For the text-containing cell, return its midpoint in (x, y) coordinate format. 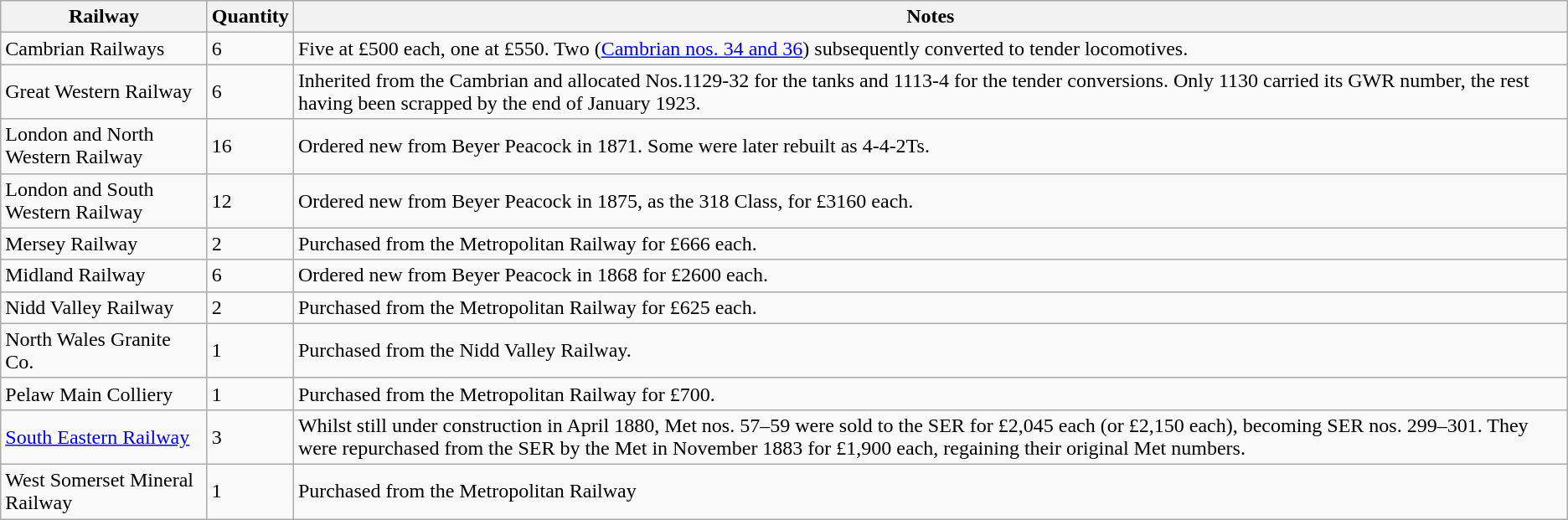
Purchased from the Metropolitan Railway for £625 each. (930, 307)
Mersey Railway (104, 244)
Nidd Valley Railway (104, 307)
16 (250, 146)
Five at £500 each, one at £550. Two (Cambrian nos. 34 and 36) subsequently converted to tender locomotives. (930, 49)
Cambrian Railways (104, 49)
12 (250, 201)
West Somerset Mineral Railway (104, 491)
Ordered new from Beyer Peacock in 1875, as the 318 Class, for £3160 each. (930, 201)
Notes (930, 17)
Quantity (250, 17)
Purchased from the Metropolitan Railway (930, 491)
Purchased from the Metropolitan Railway for £700. (930, 394)
London and North Western Railway (104, 146)
Purchased from the Metropolitan Railway for £666 each. (930, 244)
Railway (104, 17)
Midland Railway (104, 275)
Great Western Railway (104, 92)
Ordered new from Beyer Peacock in 1868 for £2600 each. (930, 275)
North Wales Granite Co. (104, 350)
3 (250, 437)
Pelaw Main Colliery (104, 394)
Purchased from the Nidd Valley Railway. (930, 350)
South Eastern Railway (104, 437)
Ordered new from Beyer Peacock in 1871. Some were later rebuilt as 4-4-2Ts. (930, 146)
London and South Western Railway (104, 201)
